Provide the [X, Y] coordinate of the cell's center where the given text is located.  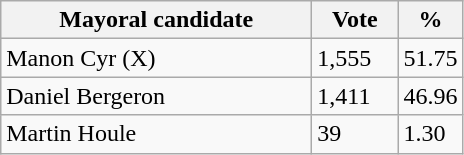
% [430, 20]
Manon Cyr (X) [156, 58]
1,555 [355, 58]
51.75 [430, 58]
Martin Houle [156, 134]
46.96 [430, 96]
Daniel Bergeron [156, 96]
Mayoral candidate [156, 20]
1,411 [355, 96]
Vote [355, 20]
1.30 [430, 134]
39 [355, 134]
